Extract the [X, Y] coordinate from the center of the cell holding the provided text.  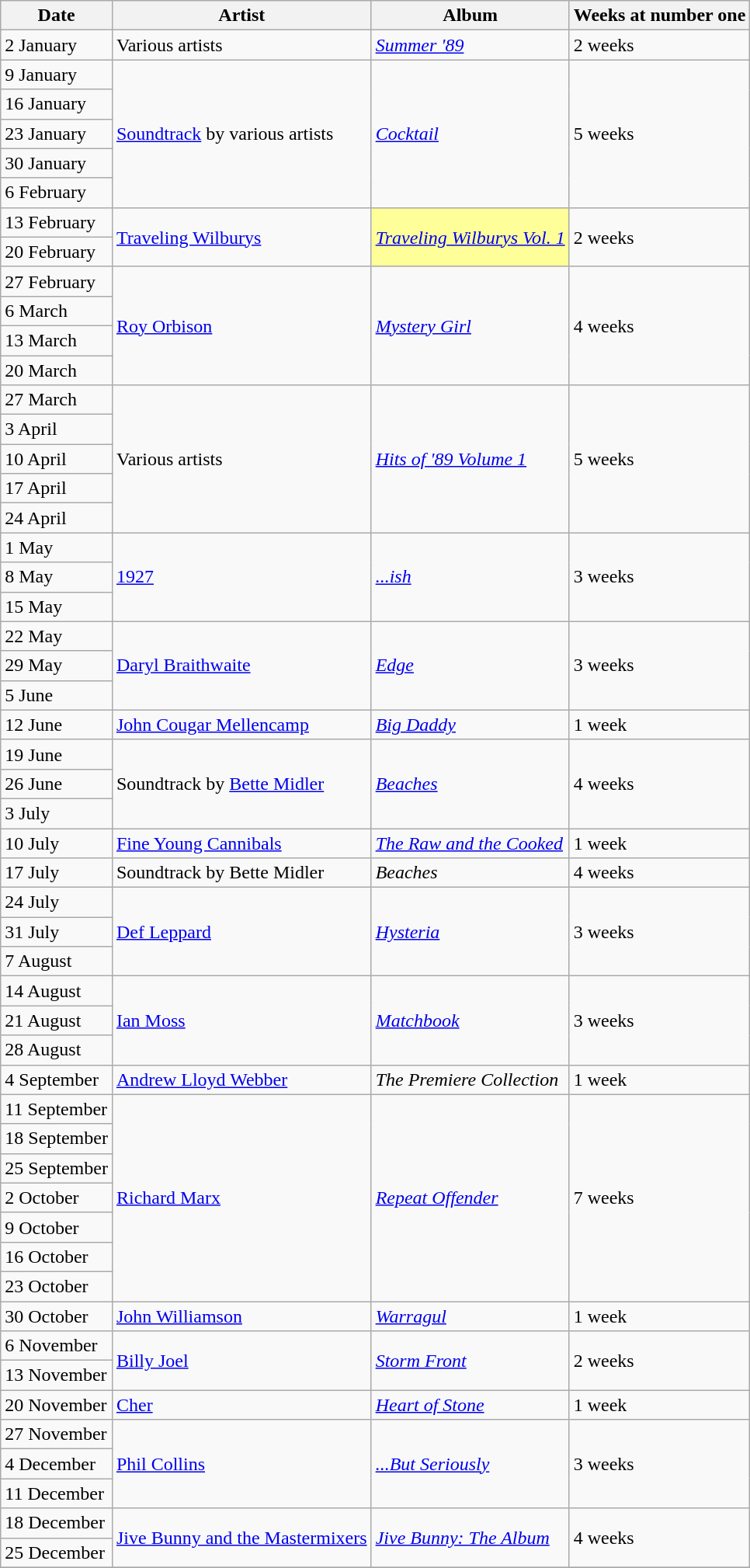
12 June [57, 725]
Traveling Wilburys [241, 237]
6 March [57, 311]
13 March [57, 340]
24 July [57, 902]
25 September [57, 1168]
6 February [57, 193]
28 August [57, 1050]
30 October [57, 1316]
Warragul [470, 1316]
3 July [57, 813]
18 December [57, 1523]
...ish [470, 577]
27 November [57, 1434]
Hysteria [470, 932]
4 December [57, 1464]
10 July [57, 843]
Andrew Lloyd Webber [241, 1080]
16 January [57, 104]
Album [470, 16]
9 October [57, 1227]
31 July [57, 932]
Artist [241, 16]
27 February [57, 281]
Heart of Stone [470, 1405]
Cocktail [470, 134]
14 August [57, 991]
18 September [57, 1139]
17 July [57, 873]
2 January [57, 45]
11 September [57, 1109]
13 February [57, 222]
Phil Collins [241, 1464]
Jive Bunny: The Album [470, 1538]
17 April [57, 488]
22 May [57, 636]
The Raw and the Cooked [470, 843]
23 January [57, 134]
5 June [57, 695]
2 October [57, 1198]
20 November [57, 1405]
3 April [57, 429]
15 May [57, 607]
21 August [57, 1020]
Storm Front [470, 1361]
13 November [57, 1375]
Roy Orbison [241, 325]
Edge [470, 666]
16 October [57, 1257]
The Premiere Collection [470, 1080]
30 January [57, 163]
Cher [241, 1405]
Def Leppard [241, 932]
Traveling Wilburys Vol. 1 [470, 237]
11 December [57, 1493]
23 October [57, 1286]
Date [57, 16]
Summer '89 [470, 45]
27 March [57, 400]
Weeks at number one [660, 16]
Mystery Girl [470, 325]
26 June [57, 784]
7 August [57, 961]
Daryl Braithwaite [241, 666]
Ian Moss [241, 1020]
...But Seriously [470, 1464]
Hits of '89 Volume 1 [470, 459]
8 May [57, 577]
20 February [57, 252]
Billy Joel [241, 1361]
John Cougar Mellencamp [241, 725]
Matchbook [470, 1020]
9 January [57, 75]
19 June [57, 754]
20 March [57, 370]
29 May [57, 666]
6 November [57, 1346]
John Williamson [241, 1316]
24 April [57, 518]
7 weeks [660, 1198]
Repeat Offender [470, 1198]
1 May [57, 548]
Fine Young Cannibals [241, 843]
Soundtrack by various artists [241, 134]
1927 [241, 577]
10 April [57, 459]
Jive Bunny and the Mastermixers [241, 1538]
25 December [57, 1552]
Big Daddy [470, 725]
4 September [57, 1080]
Richard Marx [241, 1198]
